From the cell containing the given text, extract its center point as [X, Y] coordinate. 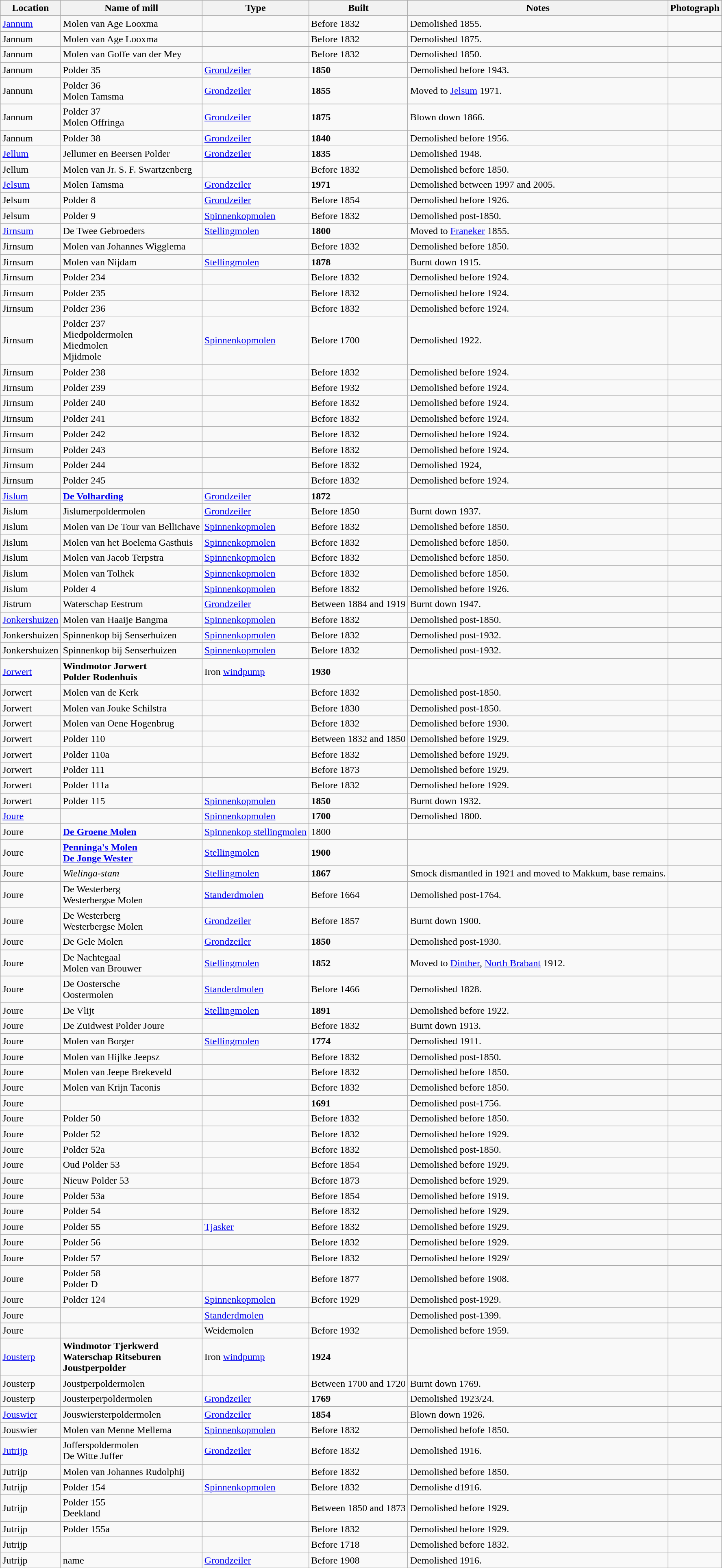
Polder 56 [131, 1242]
Demolished 1911. [538, 1041]
Burnt down 1900. [538, 921]
Demolished 1924, [538, 465]
De NachtegaalMolen van Brouwer [131, 963]
Polder 9 [131, 216]
Polder 111a [131, 785]
Oud Polder 53 [131, 1165]
Polder 243 [131, 449]
Molen van Borger [131, 1041]
Demolished 1855. [538, 24]
De Groene Molen [131, 832]
Polder 36Molen Tamsma [131, 91]
Notes [538, 8]
Burnt down 1915. [538, 262]
Molen van Nijdam [131, 262]
Demolished post-1929. [538, 1299]
Molen van Tolhek [131, 573]
1867 [359, 874]
Molen van Haaije Bangma [131, 620]
Burnt down 1932. [538, 801]
Molen van Krijn Taconis [131, 1088]
Demolishe d1916. [538, 1487]
De Zuidwest Polder Joure [131, 1026]
Molen van Menne Mellema [131, 1430]
Polder 111 [131, 770]
Polder 4 [131, 589]
Before 1908 [359, 1560]
1700 [359, 816]
Burnt down 1947. [538, 604]
De Gele Molen [131, 942]
Demolished post-1764. [538, 895]
De Volharding [131, 496]
Demolished before 1832. [538, 1544]
1835 [359, 154]
JofferspoldermolenDe Witte Juffer [131, 1451]
Polder 154 [131, 1487]
Burnt down 1937. [538, 512]
Location [30, 8]
Polder 242 [131, 434]
Before 1857 [359, 921]
Polder 52a [131, 1149]
Photograph [695, 8]
Joustperpoldermolen [131, 1384]
Molen van de Kerk [131, 692]
1875 [359, 117]
Between 1884 and 1919 [359, 604]
Between 1832 and 1850 [359, 739]
Moved to Dinther, North Brabant 1912. [538, 963]
Molen van De Tour van Bellichave [131, 527]
Polder 50 [131, 1119]
Molen van Johannes Wigglema [131, 247]
Jellumer en Beersen Polder [131, 154]
Molen Tamsma [131, 184]
Demolished 1922. [538, 340]
Polder 236 [131, 308]
Before 1830 [359, 708]
Demolished post-1756. [538, 1103]
Before 1718 [359, 1544]
Polder 52 [131, 1134]
Demolished 1875. [538, 39]
1900 [359, 852]
Polder 239 [131, 388]
Polder 155a [131, 1529]
name [131, 1560]
Demolished befofe 1850. [538, 1430]
Windmotor JorwertPolder Rodenhuis [131, 671]
Polder 124 [131, 1299]
Polder 37Molen Offringa [131, 117]
Name of mill [131, 8]
De Twee Gebroeders [131, 231]
Polder 110 [131, 739]
Polder 57 [131, 1258]
De Vlijt [131, 1010]
Molen van het Boelema Gasthuis [131, 542]
Type [255, 8]
Jistrum [30, 604]
Polder 110a [131, 755]
Demolished before 1919. [538, 1196]
Demolished before 1956. [538, 138]
Nieuw Polder 53 [131, 1180]
1840 [359, 138]
1691 [359, 1103]
Polder 155Deekland [131, 1508]
Polder 238 [131, 372]
Demolished post-1399. [538, 1315]
1891 [359, 1010]
Between 1700 and 1720 [359, 1384]
Between 1850 and 1873 [359, 1508]
Demolished 1850. [538, 54]
Polder 241 [131, 419]
Molen van Jouke Schilstra [131, 708]
Demolished before 1930. [538, 723]
Molen van Jacob Terpstra [131, 558]
Jousterperpoldermolen [131, 1399]
1878 [359, 262]
1872 [359, 496]
1854 [359, 1414]
Demolished 1800. [538, 816]
Molen van Jr. S. F. Swartzenberg [131, 169]
Polder 245 [131, 480]
Demolished before 1943. [538, 70]
Polder 54 [131, 1211]
1971 [359, 184]
Polder 58Polder D [131, 1278]
Jouswiersterpoldermolen [131, 1414]
Polder 240 [131, 403]
Before 1929 [359, 1299]
Polder 55 [131, 1227]
Before 1850 [359, 512]
Burnt down 1913. [538, 1026]
Molen van Goffe van der Mey [131, 54]
1769 [359, 1399]
Demolished between 1997 and 2005. [538, 184]
Burnt down 1769. [538, 1384]
1930 [359, 671]
Moved to Franeker 1855. [538, 231]
1924 [359, 1357]
Windmotor TjerkwerdWaterschap RitseburenJoustperpolder [131, 1357]
Before 1877 [359, 1278]
Blown down 1866. [538, 117]
1852 [359, 963]
Molen van Hijlke Jeepsz [131, 1057]
Blown down 1926. [538, 1414]
Polder 235 [131, 293]
Before 1466 [359, 989]
Wielinga-stam [131, 874]
Polder 35 [131, 70]
Molen van Oene Hogenbrug [131, 723]
1774 [359, 1041]
Polder 53a [131, 1196]
Jislumerpoldermolen [131, 512]
Moved to Jelsum 1971. [538, 91]
Weidemolen [255, 1331]
Polder 115 [131, 801]
Demolished 1828. [538, 989]
Before 1664 [359, 895]
Demolished before 1908. [538, 1278]
Molen van Jeepe Brekeveld [131, 1072]
Penninga's MolenDe Jonge Wester [131, 852]
Spinnenkop stellingmolen [255, 832]
Polder 234 [131, 278]
Molen van Johannes Rudolphij [131, 1472]
Smock dismantled in 1921 and moved to Makkum, base remains. [538, 874]
Tjasker [255, 1227]
Demolished before 1959. [538, 1331]
De OosterscheOostermolen [131, 989]
Polder 237MiedpoldermolenMiedmolenMjidmole [131, 340]
Before 1700 [359, 340]
Polder 244 [131, 465]
Demolished before 1922. [538, 1010]
Demolished before 1929/ [538, 1258]
Demolished post-1930. [538, 942]
Built [359, 8]
Polder 8 [131, 200]
Demolished 1948. [538, 154]
Polder 38 [131, 138]
Waterschap Eestrum [131, 604]
Demolished 1923/24. [538, 1399]
1855 [359, 91]
